Determine the [x, y] coordinate at the center of the cell enclosing the given text.  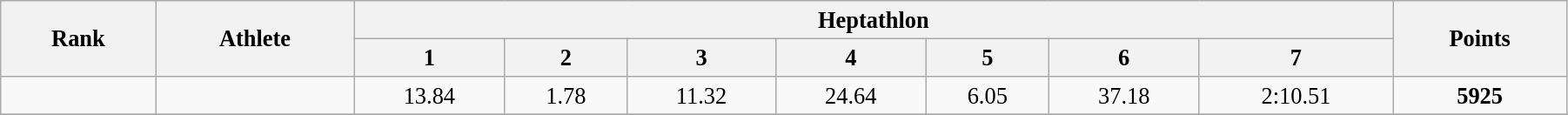
37.18 [1124, 95]
5925 [1480, 95]
5 [987, 57]
Points [1480, 38]
4 [851, 57]
24.64 [851, 95]
2:10.51 [1297, 95]
1 [430, 57]
6 [1124, 57]
11.32 [701, 95]
7 [1297, 57]
1.78 [566, 95]
Rank [78, 38]
6.05 [987, 95]
3 [701, 57]
13.84 [430, 95]
Athlete [255, 38]
2 [566, 57]
Heptathlon [874, 19]
